Extract the [x, y] coordinate from the center of the cell holding the provided text.  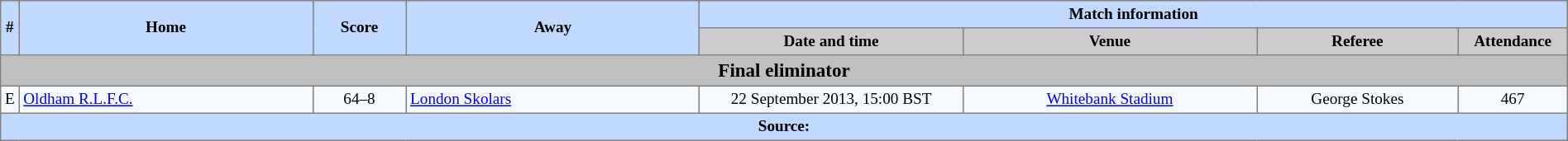
Attendance [1513, 41]
467 [1513, 99]
Oldham R.L.F.C. [165, 99]
Score [359, 28]
London Skolars [552, 99]
Venue [1110, 41]
64–8 [359, 99]
# [10, 28]
Match information [1133, 15]
Source: [784, 127]
Whitebank Stadium [1110, 99]
E [10, 99]
Date and time [831, 41]
Away [552, 28]
22 September 2013, 15:00 BST [831, 99]
Home [165, 28]
Final eliminator [784, 71]
George Stokes [1358, 99]
Referee [1358, 41]
